Provide the (x, y) coordinate of the cell's center where the given text is located.  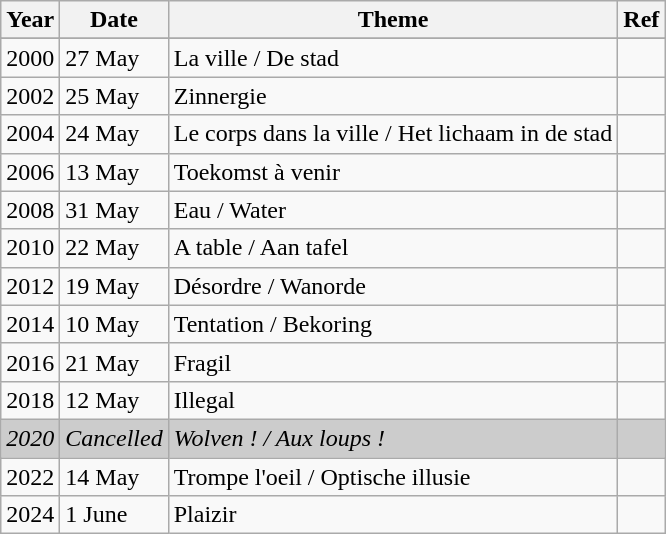
Illegal (393, 400)
Zinnergie (393, 96)
Tentation / Bekoring (393, 324)
2010 (30, 248)
2006 (30, 172)
Trompe l'oeil / Optische illusie (393, 477)
2000 (30, 58)
2014 (30, 324)
2018 (30, 400)
2024 (30, 515)
21 May (114, 362)
24 May (114, 134)
Fragil (393, 362)
22 May (114, 248)
Désordre / Wanorde (393, 286)
2004 (30, 134)
27 May (114, 58)
14 May (114, 477)
13 May (114, 172)
Theme (393, 20)
Plaizir (393, 515)
10 May (114, 324)
2008 (30, 210)
1 June (114, 515)
2012 (30, 286)
2016 (30, 362)
Eau / Water (393, 210)
Le corps dans la ville / Het lichaam in de stad (393, 134)
Wolven ! / Aux loups ! (393, 438)
2020 (30, 438)
31 May (114, 210)
Toekomst à venir (393, 172)
25 May (114, 96)
Year (30, 20)
2002 (30, 96)
2022 (30, 477)
12 May (114, 400)
Date (114, 20)
Ref (642, 20)
La ville / De stad (393, 58)
A table / Aan tafel (393, 248)
Cancelled (114, 438)
19 May (114, 286)
